From the cell containing the given text, extract its center point as [x, y] coordinate. 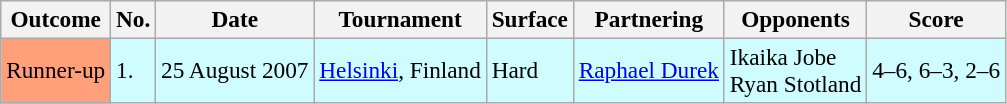
Hard [530, 70]
Raphael Durek [648, 70]
Date [235, 19]
Partnering [648, 19]
Helsinki, Finland [400, 70]
25 August 2007 [235, 70]
Runner-up [56, 70]
No. [134, 19]
1. [134, 70]
Surface [530, 19]
Outcome [56, 19]
Score [936, 19]
Opponents [795, 19]
Ikaika Jobe Ryan Stotland [795, 70]
Tournament [400, 19]
4–6, 6–3, 2–6 [936, 70]
